Return the [X, Y] coordinate for the center point of the cell that contains the specified text.  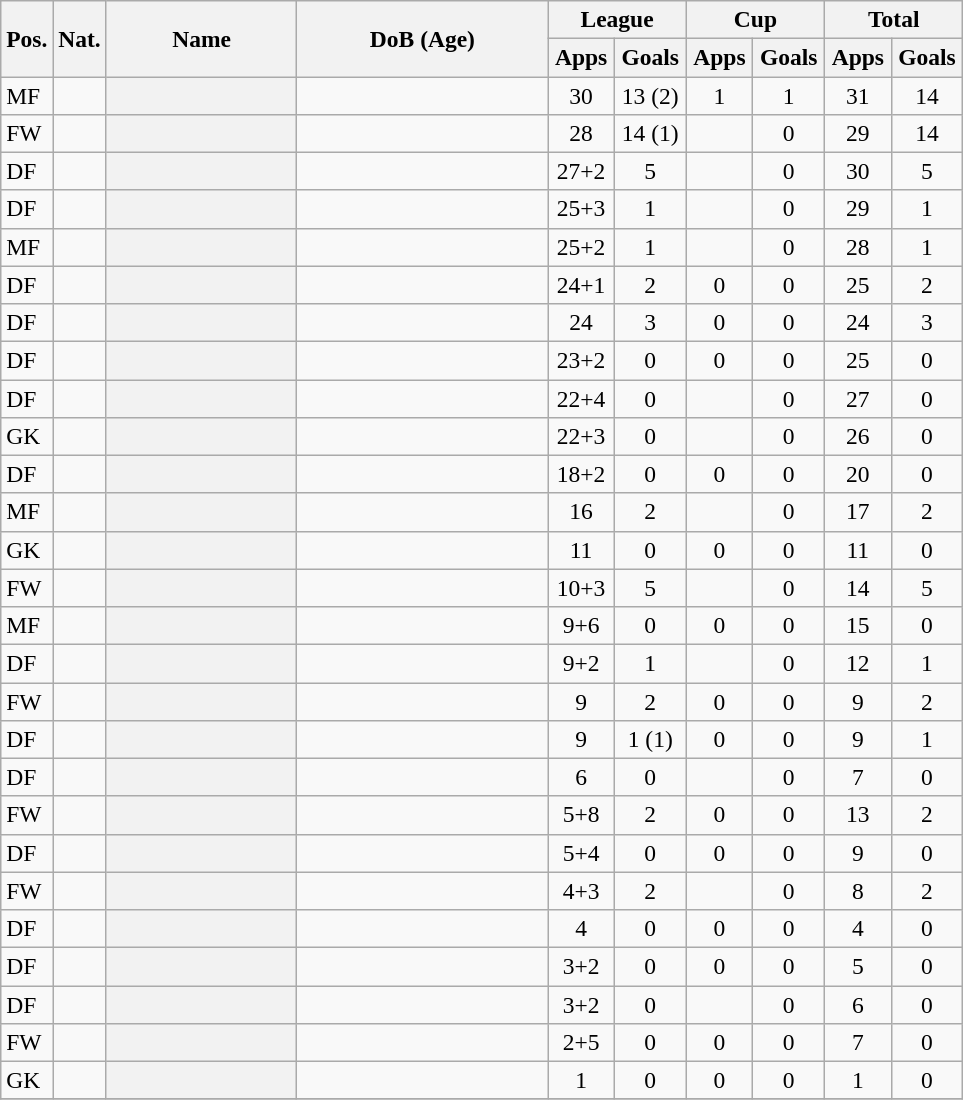
25+2 [581, 247]
8 [858, 891]
10+3 [581, 588]
DoB (Age) [422, 38]
24+1 [581, 285]
18+2 [581, 474]
27 [858, 398]
Cup [755, 19]
4+3 [581, 891]
Total [894, 19]
2+5 [581, 1042]
26 [858, 436]
14 (1) [650, 133]
5+4 [581, 853]
5+8 [581, 815]
22+3 [581, 436]
23+2 [581, 360]
12 [858, 663]
League [617, 19]
13 [858, 815]
17 [858, 512]
31 [858, 95]
22+4 [581, 398]
Nat. [80, 38]
13 (2) [650, 95]
16 [581, 512]
25+3 [581, 209]
Name [202, 38]
9+6 [581, 625]
9+2 [581, 663]
15 [858, 625]
Pos. [27, 38]
1 (1) [650, 739]
27+2 [581, 171]
20 [858, 474]
